Return the (X, Y) coordinate for the center point of the cell that contains the specified text.  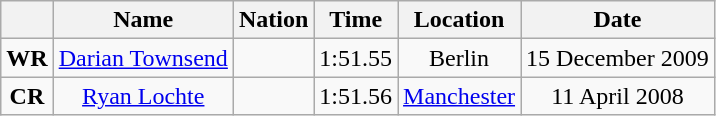
Date (618, 20)
1:51.56 (356, 96)
Name (143, 20)
Darian Townsend (143, 58)
Ryan Lochte (143, 96)
1:51.55 (356, 58)
Nation (273, 20)
Location (460, 20)
11 April 2008 (618, 96)
Time (356, 20)
15 December 2009 (618, 58)
Berlin (460, 58)
CR (27, 96)
WR (27, 58)
Manchester (460, 96)
